Scan for the cell matching the given text and deliver its [x, y] coordinate at center. 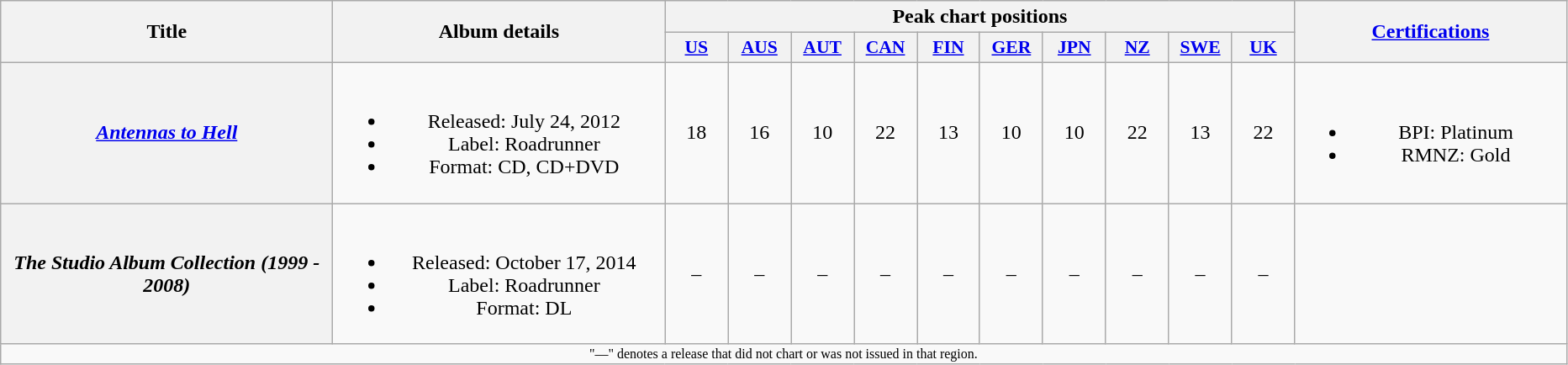
CAN [886, 48]
18 [696, 133]
Released: October 17, 2014Label: RoadrunnerFormat: DL [499, 274]
GER [1011, 48]
JPN [1074, 48]
The Studio Album Collection (1999 - 2008) [166, 274]
BPI: PlatinumRMNZ: Gold [1431, 133]
NZ [1137, 48]
Peak chart positions [980, 17]
US [696, 48]
"—" denotes a release that did not chart or was not issued in that region. [784, 354]
Album details [499, 32]
AUT [822, 48]
Antennas to Hell [166, 133]
Title [166, 32]
AUS [760, 48]
16 [760, 133]
Certifications [1431, 32]
UK [1263, 48]
Released: July 24, 2012Label: RoadrunnerFormat: CD, CD+DVD [499, 133]
SWE [1201, 48]
FIN [948, 48]
